For the text-containing cell, return its midpoint in [X, Y] coordinate format. 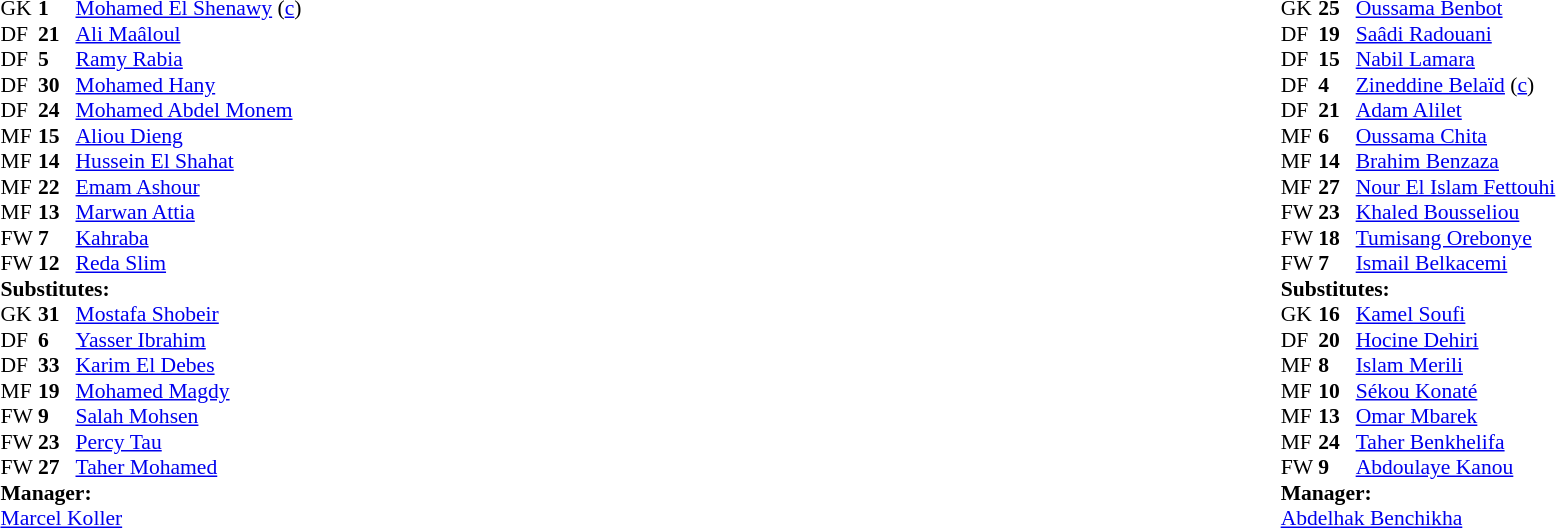
30 [57, 85]
Taher Benkhelifa [1456, 442]
Reda Slim [189, 263]
Mohamed Hany [189, 85]
Abdoulaye Kanou [1456, 467]
31 [57, 315]
Aliou Dieng [189, 136]
18 [1337, 238]
Percy Tau [189, 442]
Karim El Debes [189, 365]
Saâdi Radouani [1456, 34]
Brahim Benzaza [1456, 161]
Oussama Chita [1456, 136]
Khaled Bousseliou [1456, 213]
Marwan Attia [189, 213]
Zineddine Belaïd (c) [1456, 85]
Ramy Rabia [189, 59]
Islam Merili [1456, 365]
Ismail Belkacemi [1456, 263]
Hocine Dehiri [1456, 340]
8 [1337, 365]
Omar Mbarek [1456, 417]
12 [57, 263]
16 [1337, 315]
Yasser Ibrahim [189, 340]
33 [57, 365]
5 [57, 59]
Taher Mohamed [189, 467]
Kahraba [189, 238]
Hussein El Shahat [189, 161]
Mohamed Magdy [189, 391]
Mohamed Abdel Monem [189, 111]
Salah Mohsen [189, 417]
Mostafa Shobeir [189, 315]
Sékou Konaté [1456, 391]
Emam Ashour [189, 187]
20 [1337, 340]
4 [1337, 85]
Ali Maâloul [189, 34]
Tumisang Orebonye [1456, 238]
10 [1337, 391]
Kamel Soufi [1456, 315]
Adam Alilet [1456, 111]
Nabil Lamara [1456, 59]
Nour El Islam Fettouhi [1456, 187]
22 [57, 187]
